Return [X, Y] of the center of cell containing provided text 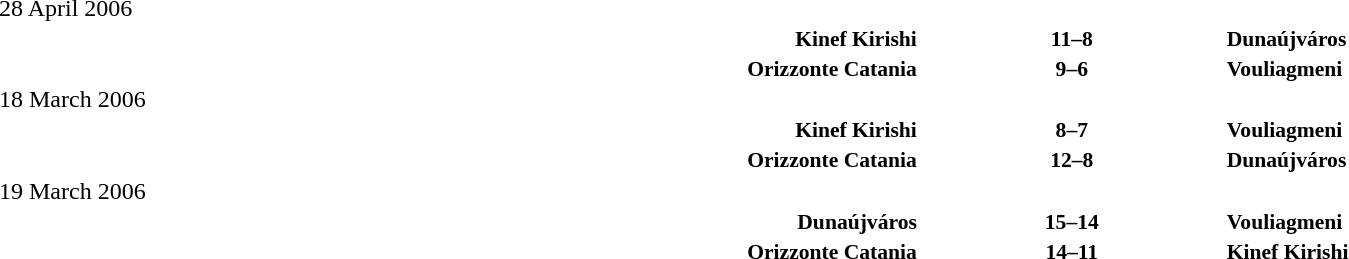
12–8 [1072, 160]
9–6 [1072, 68]
11–8 [1072, 38]
15–14 [1072, 222]
8–7 [1072, 130]
